Extract the (x, y) coordinate from the center of the cell holding the provided text.  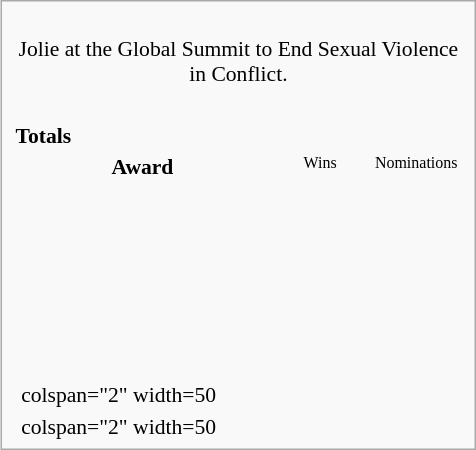
Totals Award Wins Nominations (239, 234)
Award (142, 167)
Totals (238, 135)
Nominations (416, 167)
Jolie at the Global Summit to End Sexual Violence in Conflict. (239, 49)
Wins (320, 167)
